Find where the given text appears and provide that cell's center as (X, Y) coordinate. 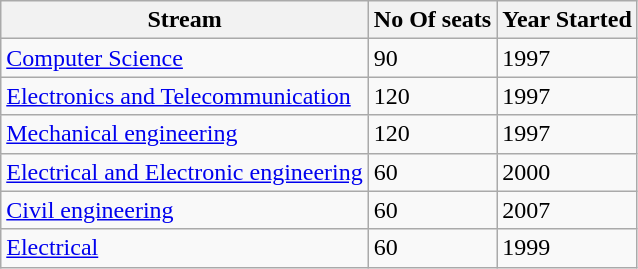
Stream (185, 20)
90 (432, 58)
Electrical (185, 248)
Electrical and Electronic engineering (185, 172)
1999 (568, 248)
No Of seats (432, 20)
Computer Science (185, 58)
Civil engineering (185, 210)
2007 (568, 210)
2000 (568, 172)
Year Started (568, 20)
Mechanical engineering (185, 134)
Electronics and Telecommunication (185, 96)
